Provide the [x, y] coordinate of the cell's center where the given text is located.  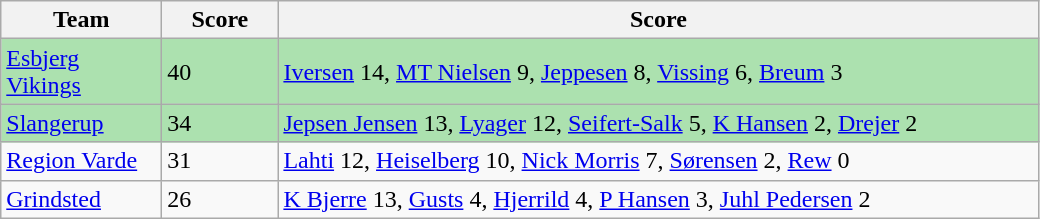
34 [220, 123]
26 [220, 199]
Lahti 12, Heiselberg 10, Nick Morris 7, Sørensen 2, Rew 0 [658, 161]
K Bjerre 13, Gusts 4, Hjerrild 4, P Hansen 3, Juhl Pedersen 2 [658, 199]
Jepsen Jensen 13, Lyager 12, Seifert-Salk 5, K Hansen 2, Drejer 2 [658, 123]
Grindsted [82, 199]
31 [220, 161]
Iversen 14, MT Nielsen 9, Jeppesen 8, Vissing 6, Breum 3 [658, 72]
Region Varde [82, 161]
Slangerup [82, 123]
40 [220, 72]
Esbjerg Vikings [82, 72]
Team [82, 20]
